Scan for the cell matching the given text and deliver its (X, Y) coordinate at center. 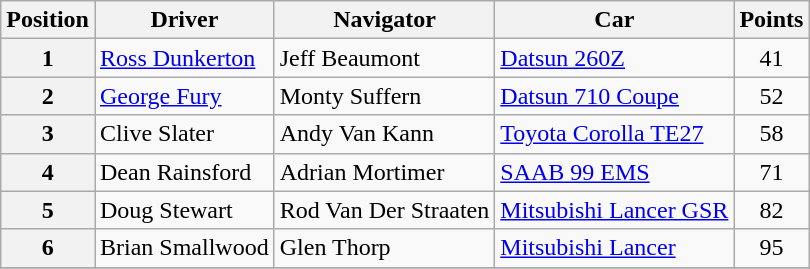
1 (48, 58)
Mitsubishi Lancer (614, 248)
4 (48, 172)
Datsun 710 Coupe (614, 96)
Andy Van Kann (384, 134)
Mitsubishi Lancer GSR (614, 210)
52 (772, 96)
SAAB 99 EMS (614, 172)
Jeff Beaumont (384, 58)
Datsun 260Z (614, 58)
Rod Van Der Straaten (384, 210)
71 (772, 172)
Doug Stewart (184, 210)
95 (772, 248)
Clive Slater (184, 134)
Toyota Corolla TE27 (614, 134)
41 (772, 58)
George Fury (184, 96)
Driver (184, 20)
Position (48, 20)
Monty Suffern (384, 96)
6 (48, 248)
58 (772, 134)
Dean Rainsford (184, 172)
Adrian Mortimer (384, 172)
Navigator (384, 20)
3 (48, 134)
Ross Dunkerton (184, 58)
Car (614, 20)
Brian Smallwood (184, 248)
82 (772, 210)
Points (772, 20)
5 (48, 210)
2 (48, 96)
Glen Thorp (384, 248)
